Return the [X, Y] coordinate for the center point of the cell that contains the specified text.  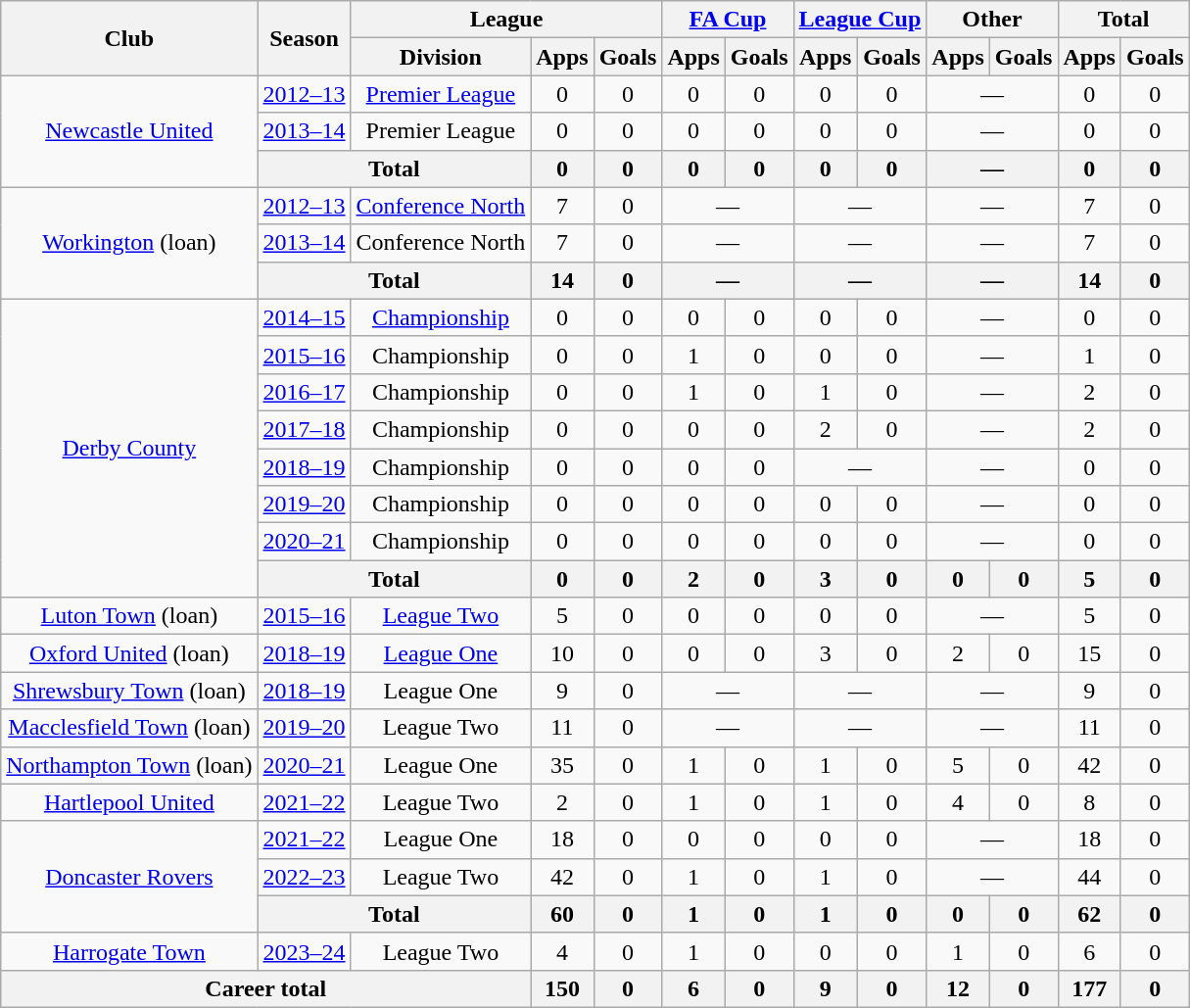
Macclesfield Town (loan) [129, 728]
Division [441, 57]
62 [1089, 914]
Shrewsbury Town (loan) [129, 691]
Career total [266, 988]
150 [562, 988]
10 [562, 653]
League [506, 20]
12 [958, 988]
Oxford United (loan) [129, 653]
Northampton Town (loan) [129, 765]
Doncaster Rovers [129, 877]
Hartlepool United [129, 802]
2023–24 [304, 951]
FA Cup [728, 20]
Club [129, 38]
Harrogate Town [129, 951]
Derby County [129, 448]
177 [1089, 988]
44 [1089, 877]
Workington (loan) [129, 243]
Other [992, 20]
8 [1089, 802]
60 [562, 914]
League Cup [860, 20]
Season [304, 38]
2014–15 [304, 317]
2017–18 [304, 429]
2016–17 [304, 392]
15 [1089, 653]
35 [562, 765]
2022–23 [304, 877]
Luton Town (loan) [129, 616]
Newcastle United [129, 131]
